From the cell containing the given text, extract its center point as [X, Y] coordinate. 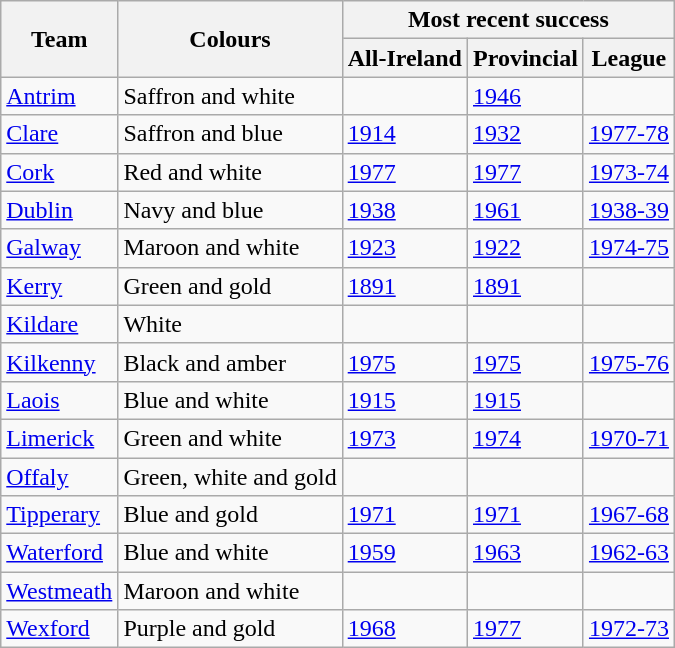
Waterford [60, 553]
1974 [525, 438]
1922 [525, 248]
1970-71 [628, 438]
1959 [404, 553]
Green and gold [230, 286]
Clare [60, 134]
Provincial [525, 58]
All-Ireland [404, 58]
1973 [404, 438]
1914 [404, 134]
Kildare [60, 324]
1938 [404, 210]
Galway [60, 248]
1977-78 [628, 134]
1975-76 [628, 362]
Green, white and gold [230, 477]
Green and white [230, 438]
Navy and blue [230, 210]
Kilkenny [60, 362]
1962-63 [628, 553]
Dublin [60, 210]
Tipperary [60, 515]
1973-74 [628, 172]
1967-68 [628, 515]
Offaly [60, 477]
Cork [60, 172]
Saffron and white [230, 96]
Colours [230, 39]
1946 [525, 96]
1974-75 [628, 248]
Most recent success [508, 20]
League [628, 58]
Limerick [60, 438]
Westmeath [60, 591]
1972-73 [628, 629]
1923 [404, 248]
Antrim [60, 96]
Blue and gold [230, 515]
Saffron and blue [230, 134]
Purple and gold [230, 629]
Laois [60, 400]
Wexford [60, 629]
1961 [525, 210]
White [230, 324]
1963 [525, 553]
1932 [525, 134]
1938-39 [628, 210]
1968 [404, 629]
Team [60, 39]
Black and amber [230, 362]
Kerry [60, 286]
Red and white [230, 172]
